Capture the cell that displays the provided text and extract its (x, y) central coordinate. 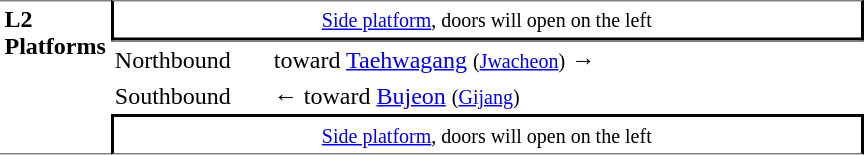
Northbound (190, 59)
Southbound (190, 96)
← toward Bujeon (Gijang) (566, 96)
toward Taehwagang (Jwacheon) → (566, 59)
L2Platforms (55, 77)
